Identify which cell holds the provided text, then report its [x, y] central coordinate. 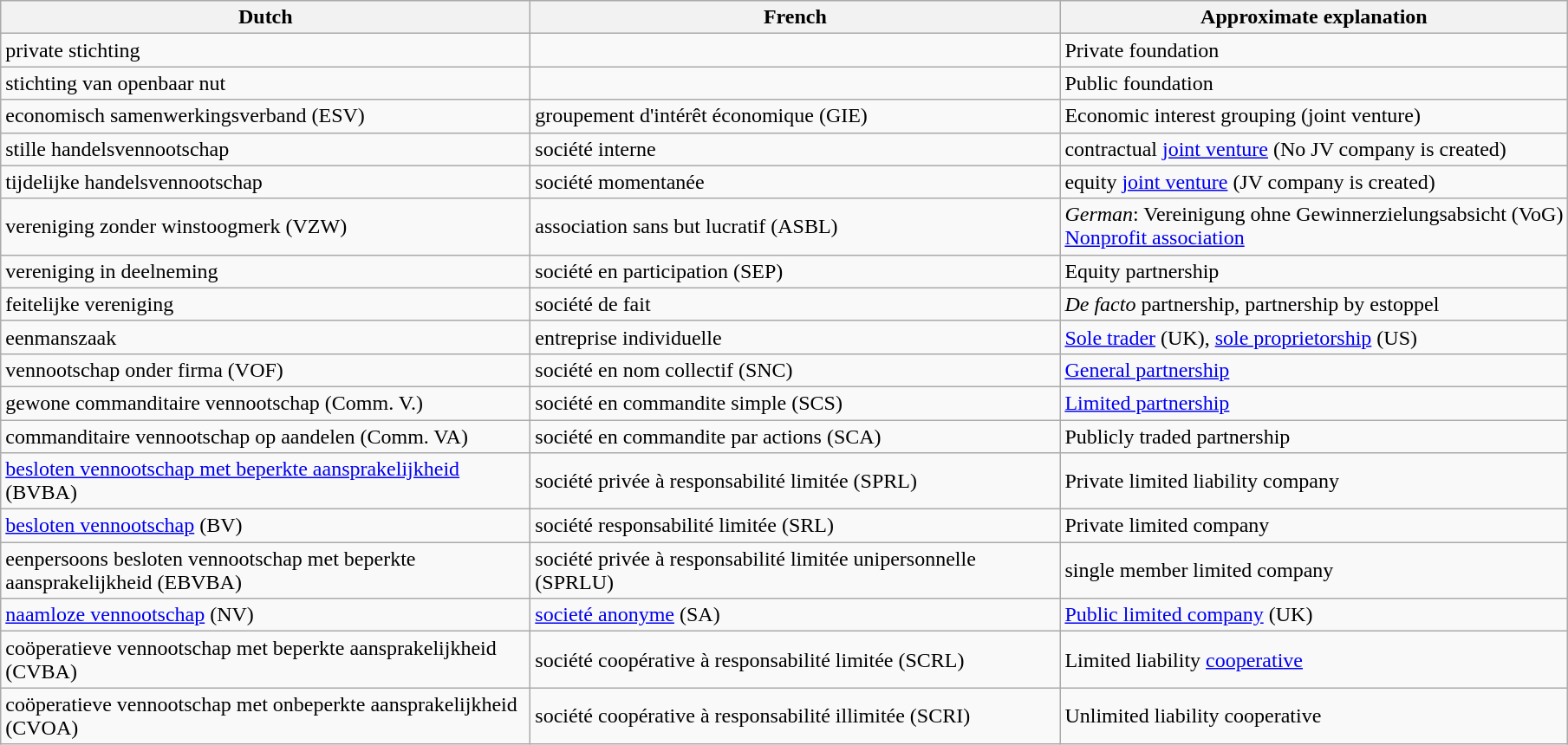
société en participation (SEP) [796, 271]
Public limited company (UK) [1314, 615]
Dutch [265, 17]
vennootschap onder firma (VOF) [265, 370]
Limited liability cooperative [1314, 660]
gewone commanditaire vennootschap (Comm. V.) [265, 403]
De facto partnership, partnership by estoppel [1314, 304]
General partnership [1314, 370]
Sole trader (UK), sole proprietorship (US) [1314, 337]
Public foundation [1314, 83]
vereniging in deelneming [265, 271]
société coopérative à responsabilité illimitée (SCRI) [796, 716]
coöperatieve vennootschap met onbeperkte aansprakelijkheid (CVOA) [265, 716]
société momentanée [796, 182]
besloten vennootschap met beperkte aansprakelijkheid (BVBA) [265, 482]
economisch samenwerkingsverband (ESV) [265, 116]
société coopérative à responsabilité limitée (SCRL) [796, 660]
Private foundation [1314, 50]
entreprise individuelle [796, 337]
eenmanszaak [265, 337]
association sans but lucratif (ASBL) [796, 227]
stichting van openbaar nut [265, 83]
groupement d'intérêt économique (GIE) [796, 116]
stille handelsvennootschap [265, 149]
Private limited company [1314, 526]
société en commandite simple (SCS) [796, 403]
société responsabilité limitée (SRL) [796, 526]
contractual joint venture (No JV company is created) [1314, 149]
German: Vereinigung ohne Gewinnerzielungsabsicht (VoG)Nonprofit association [1314, 227]
French [796, 17]
equity joint venture (JV company is created) [1314, 182]
Publicly traded partnership [1314, 436]
single member limited company [1314, 570]
Limited partnership [1314, 403]
coöperatieve vennootschap met beperkte aansprakelijkheid (CVBA) [265, 660]
tijdelijke handelsvennootschap [265, 182]
naamloze vennootschap (NV) [265, 615]
private stichting [265, 50]
commanditaire vennootschap op aandelen (Comm. VA) [265, 436]
vereniging zonder winstoogmerk (VZW) [265, 227]
société interne [796, 149]
societé anonyme (SA) [796, 615]
société en commandite par actions (SCA) [796, 436]
société privée à responsabilité limitée (SPRL) [796, 482]
Unlimited liability cooperative [1314, 716]
société en nom collectif (SNC) [796, 370]
société privée à responsabilité limitée unipersonnelle (SPRLU) [796, 570]
Private limited liability company [1314, 482]
eenpersoons besloten vennootschap met beperkte aansprakelijkheid (EBVBA) [265, 570]
besloten vennootschap (BV) [265, 526]
Approximate explanation [1314, 17]
feitelijke vereniging [265, 304]
société de fait [796, 304]
Economic interest grouping (joint venture) [1314, 116]
Equity partnership [1314, 271]
